Determine the (X, Y) coordinate at the center of the cell enclosing the given text.  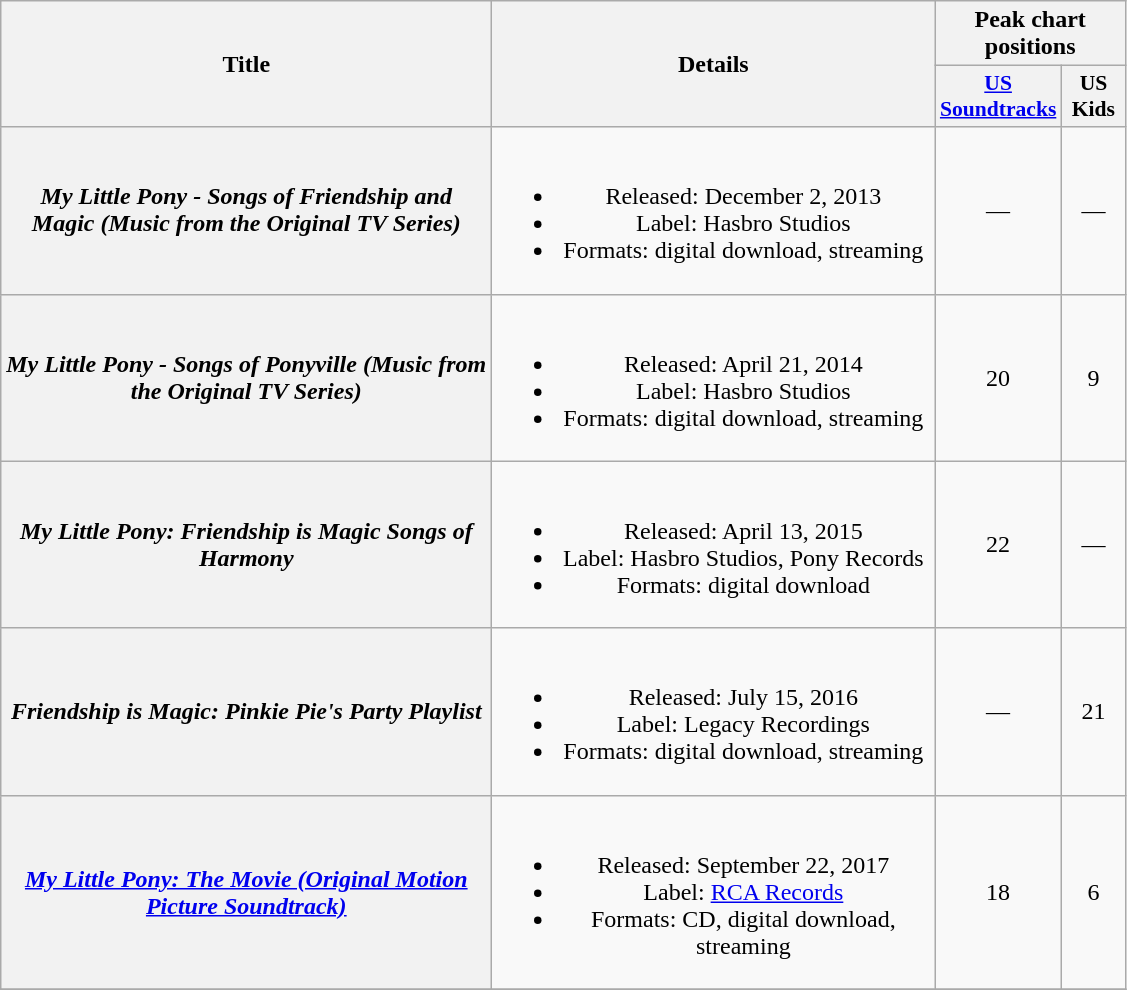
Title (246, 64)
22 (998, 544)
Released: April 21, 2014Label: Hasbro StudiosFormats: digital download, streaming (714, 378)
20 (998, 378)
6 (1093, 892)
9 (1093, 378)
My Little Pony - Songs of Ponyville (Music from the Original TV Series) (246, 378)
Details (714, 64)
Peak chart positions (1030, 34)
Released: December 2, 2013Label: Hasbro StudiosFormats: digital download, streaming (714, 210)
USKids (1093, 96)
Friendship is Magic: Pinkie Pie's Party Playlist (246, 712)
18 (998, 892)
21 (1093, 712)
My Little Pony: The Movie (Original Motion Picture Soundtrack) (246, 892)
My Little Pony: Friendship is Magic Songs of Harmony (246, 544)
My Little Pony - Songs of Friendship and Magic (Music from the Original TV Series) (246, 210)
Released: July 15, 2016Label: Legacy RecordingsFormats: digital download, streaming (714, 712)
USSoundtracks (998, 96)
Released: September 22, 2017Label: RCA RecordsFormats: CD, digital download, streaming (714, 892)
Released: April 13, 2015Label: Hasbro Studios, Pony RecordsFormats: digital download (714, 544)
